Output the [X, Y] coordinate of the center of the cell containing the given text.  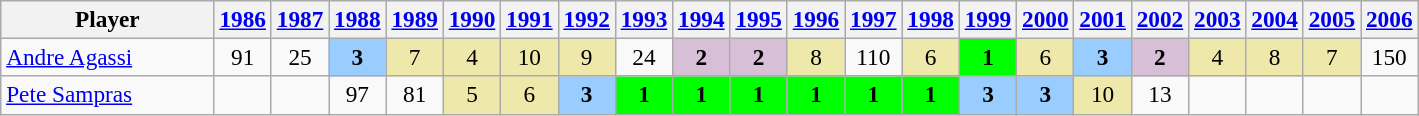
Player [108, 19]
Pete Sampras [108, 95]
1990 [472, 19]
110 [874, 57]
1993 [644, 19]
150 [1390, 57]
1996 [816, 19]
2001 [1102, 19]
1997 [874, 19]
5 [472, 95]
25 [300, 57]
9 [586, 57]
1986 [242, 19]
2000 [1046, 19]
1998 [930, 19]
1994 [702, 19]
1988 [358, 19]
2006 [1390, 19]
2005 [1332, 19]
1992 [586, 19]
1999 [988, 19]
24 [644, 57]
97 [358, 95]
2003 [1218, 19]
91 [242, 57]
Andre Agassi [108, 57]
1989 [414, 19]
1995 [758, 19]
2004 [1274, 19]
13 [1160, 95]
2002 [1160, 19]
81 [414, 95]
1991 [530, 19]
1987 [300, 19]
